Provide the (X, Y) coordinate of the cell's center where the given text is located.  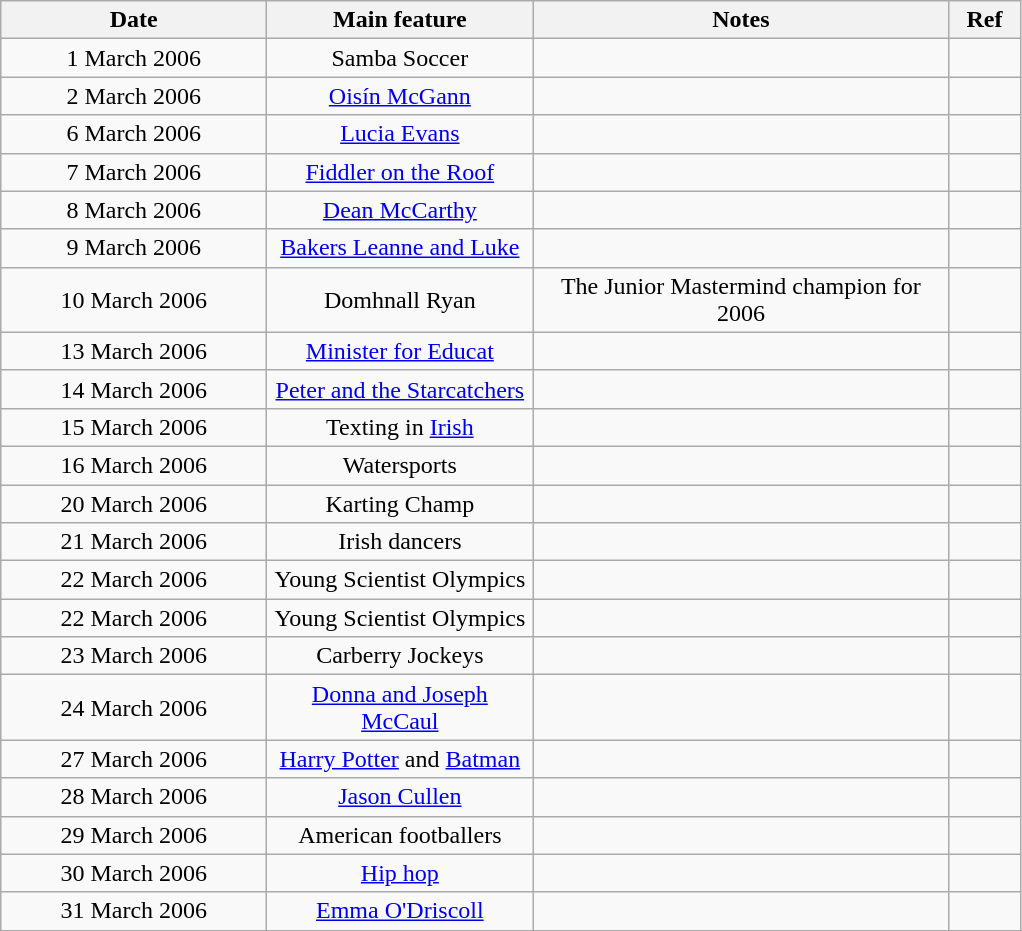
15 March 2006 (134, 427)
Oisín McGann (400, 96)
Donna and Joseph McCaul (400, 708)
23 March 2006 (134, 656)
Minister for Educat (400, 351)
Date (134, 20)
9 March 2006 (134, 248)
16 March 2006 (134, 465)
Texting in Irish (400, 427)
20 March 2006 (134, 503)
Dean McCarthy (400, 210)
13 March 2006 (134, 351)
14 March 2006 (134, 389)
28 March 2006 (134, 797)
Bakers Leanne and Luke (400, 248)
Watersports (400, 465)
Main feature (400, 20)
Emma O'Driscoll (400, 911)
6 March 2006 (134, 134)
27 March 2006 (134, 759)
Ref (984, 20)
31 March 2006 (134, 911)
7 March 2006 (134, 172)
Karting Champ (400, 503)
Carberry Jockeys (400, 656)
24 March 2006 (134, 708)
Peter and the Starcatchers (400, 389)
10 March 2006 (134, 300)
2 March 2006 (134, 96)
Samba Soccer (400, 58)
21 March 2006 (134, 542)
29 March 2006 (134, 835)
Lucia Evans (400, 134)
The Junior Mastermind champion for 2006 (741, 300)
Hip hop (400, 873)
Irish dancers (400, 542)
American footballers (400, 835)
30 March 2006 (134, 873)
Notes (741, 20)
8 March 2006 (134, 210)
1 March 2006 (134, 58)
Fiddler on the Roof (400, 172)
Jason Cullen (400, 797)
Domhnall Ryan (400, 300)
Harry Potter and Batman (400, 759)
